Identify which cell holds the provided text, then report its [x, y] central coordinate. 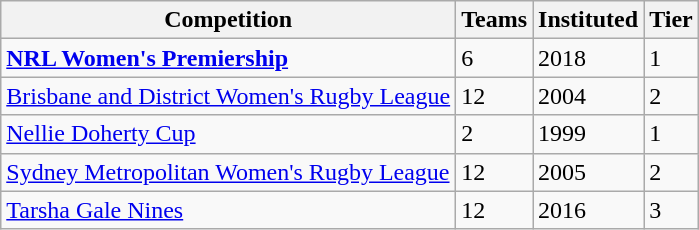
Tier [672, 20]
Nellie Doherty Cup [228, 134]
Brisbane and District Women's Rugby League [228, 96]
2016 [588, 210]
3 [672, 210]
2005 [588, 172]
Instituted [588, 20]
2004 [588, 96]
6 [494, 58]
2018 [588, 58]
Sydney Metropolitan Women's Rugby League [228, 172]
Tarsha Gale Nines [228, 210]
Teams [494, 20]
NRL Women's Premiership [228, 58]
Competition [228, 20]
1999 [588, 134]
